Identify which cell holds the provided text, then report its [x, y] central coordinate. 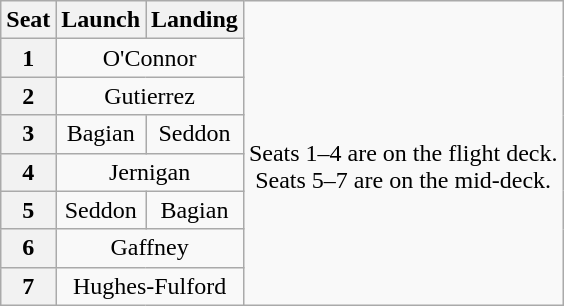
Gaffney [150, 248]
1 [28, 58]
5 [28, 210]
Hughes-Fulford [150, 286]
4 [28, 172]
2 [28, 96]
O'Connor [150, 58]
6 [28, 248]
7 [28, 286]
Seat [28, 20]
Launch [101, 20]
Seats 1–4 are on the flight deck.Seats 5–7 are on the mid-deck. [403, 153]
Gutierrez [150, 96]
3 [28, 134]
Landing [195, 20]
Jernigan [150, 172]
